For the text-containing cell, return its midpoint in (x, y) coordinate format. 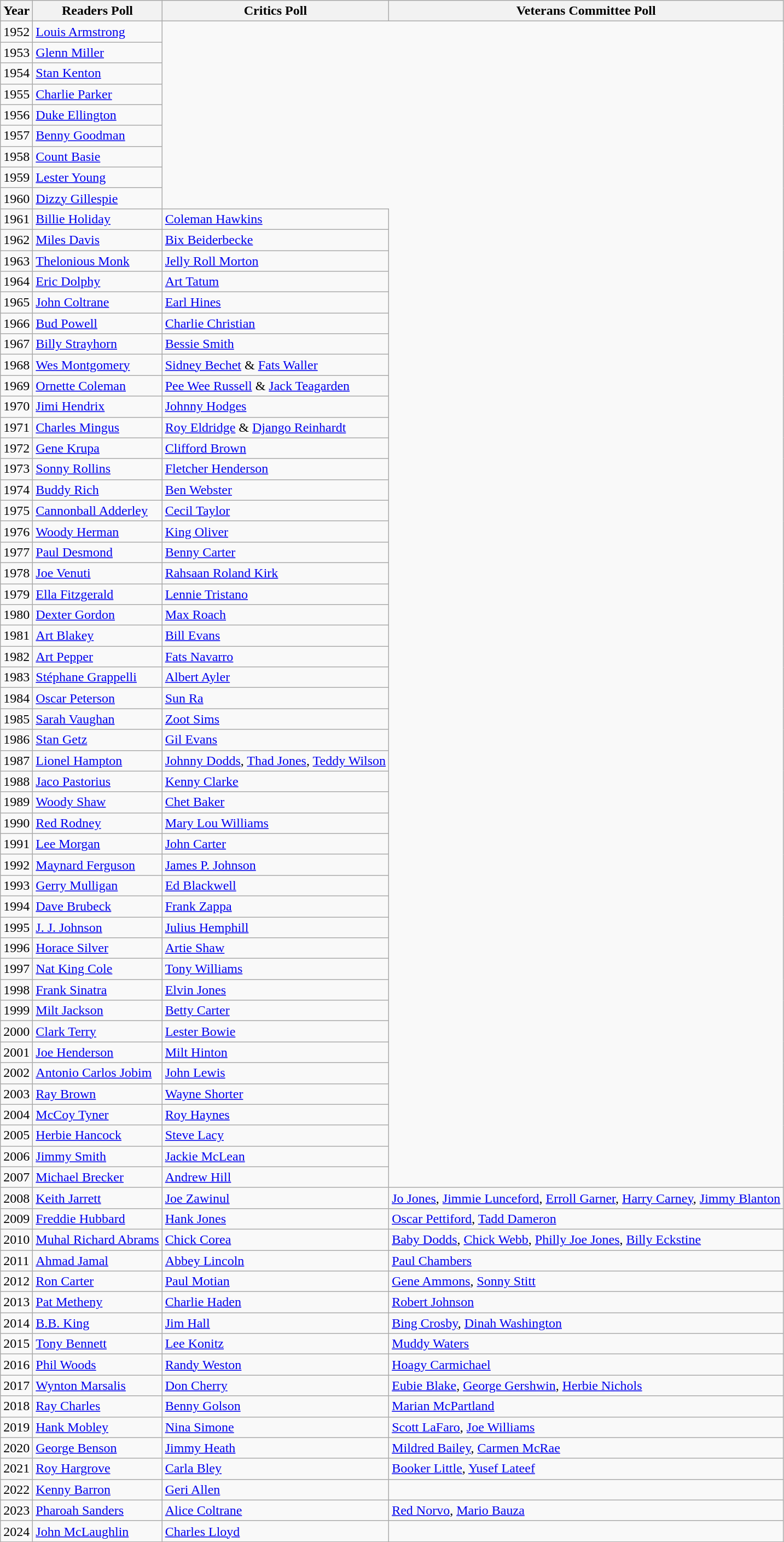
Fats Navarro (275, 657)
Ornette Coleman (97, 386)
Scott LaFaro, Joe Williams (586, 1427)
2016 (16, 1365)
Kenny Clarke (275, 781)
2005 (16, 1135)
McCoy Tyner (97, 1115)
Sarah Vaughan (97, 719)
2010 (16, 1239)
Elvin Jones (275, 990)
Hoagy Carmichael (586, 1365)
2012 (16, 1282)
Cecil Taylor (275, 511)
Clifford Brown (275, 448)
Eubie Blake, George Gershwin, Herbie Nichols (586, 1386)
1990 (16, 823)
1994 (16, 906)
Benny Carter (275, 552)
2015 (16, 1344)
1976 (16, 531)
1953 (16, 53)
Sidney Bechet & Fats Waller (275, 365)
2018 (16, 1406)
Ella Fitzgerald (97, 594)
1964 (16, 282)
1961 (16, 219)
1957 (16, 136)
Oscar Pettiford, Tadd Dameron (586, 1219)
2008 (16, 1198)
Jimmy Heath (275, 1448)
Steve Lacy (275, 1135)
Artie Shaw (275, 948)
Charlie Parker (97, 94)
Bud Powell (97, 323)
Art Pepper (97, 657)
Readers Poll (97, 11)
Count Basie (97, 156)
Robert Johnson (586, 1302)
King Oliver (275, 531)
Pharoah Sanders (97, 1510)
Ray Charles (97, 1406)
Chet Baker (275, 802)
Jimmy Smith (97, 1156)
1999 (16, 1011)
1959 (16, 177)
Marian McPartland (586, 1406)
Max Roach (275, 615)
2023 (16, 1510)
1984 (16, 698)
Roy Hargrove (97, 1469)
Gerry Mulligan (97, 885)
Roy Eldridge & Django Reinhardt (275, 427)
Lee Konitz (275, 1344)
2000 (16, 1031)
1960 (16, 198)
Bessie Smith (275, 344)
2020 (16, 1448)
Mildred Bailey, Carmen McRae (586, 1448)
1973 (16, 469)
Paul Chambers (586, 1260)
Critics Poll (275, 11)
1972 (16, 448)
Duke Ellington (97, 115)
Paul Motian (275, 1282)
1954 (16, 73)
Don Cherry (275, 1386)
2004 (16, 1115)
Eric Dolphy (97, 282)
1958 (16, 156)
Jaco Pastorius (97, 781)
Dexter Gordon (97, 615)
Gene Ammons, Sonny Stitt (586, 1282)
Zoot Sims (275, 719)
1962 (16, 240)
Bing Crosby, Dinah Washington (586, 1323)
2019 (16, 1427)
1995 (16, 927)
1989 (16, 802)
Johnny Hodges (275, 407)
Woody Shaw (97, 802)
Booker Little, Yusef Lateef (586, 1469)
1965 (16, 303)
Art Tatum (275, 282)
Ed Blackwell (275, 885)
Gene Krupa (97, 448)
Wynton Marsalis (97, 1386)
Nina Simone (275, 1427)
2001 (16, 1052)
Billy Strayhorn (97, 344)
Geri Allen (275, 1489)
Billie Holiday (97, 219)
1969 (16, 386)
Gil Evans (275, 740)
2024 (16, 1531)
Art Blakey (97, 636)
Lester Bowie (275, 1031)
Ben Webster (275, 490)
1981 (16, 636)
2022 (16, 1489)
Muddy Waters (586, 1344)
Nat King Cole (97, 969)
2009 (16, 1219)
Paul Desmond (97, 552)
Randy Weston (275, 1365)
Red Rodney (97, 823)
1997 (16, 969)
2003 (16, 1094)
Johnny Dodds, Thad Jones, Teddy Wilson (275, 761)
Jelly Roll Morton (275, 261)
1982 (16, 657)
1967 (16, 344)
Bix Beiderbecke (275, 240)
Stan Kenton (97, 73)
John Coltrane (97, 303)
Hank Mobley (97, 1427)
Year (16, 11)
2017 (16, 1386)
Betty Carter (275, 1011)
Albert Ayler (275, 677)
Louis Armstrong (97, 32)
Miles Davis (97, 240)
Charlie Haden (275, 1302)
Fletcher Henderson (275, 469)
James P. Johnson (275, 865)
Freddie Hubbard (97, 1219)
1968 (16, 365)
Red Norvo, Mario Bauza (586, 1510)
Alice Coltrane (275, 1510)
Tony Williams (275, 969)
1980 (16, 615)
Stéphane Grappelli (97, 677)
Baby Dodds, Chick Webb, Philly Joe Jones, Billy Eckstine (586, 1239)
Cannonball Adderley (97, 511)
Pat Metheny (97, 1302)
Jim Hall (275, 1323)
Earl Hines (275, 303)
1971 (16, 427)
Veterans Committee Poll (586, 11)
2013 (16, 1302)
Wayne Shorter (275, 1094)
Milt Hinton (275, 1052)
Charlie Christian (275, 323)
Rahsaan Roland Kirk (275, 573)
Jo Jones, Jimmie Lunceford, Erroll Garner, Harry Carney, Jimmy Blanton (586, 1198)
1988 (16, 781)
Frank Zappa (275, 906)
Dave Brubeck (97, 906)
Phil Woods (97, 1365)
Lester Young (97, 177)
Joe Henderson (97, 1052)
1952 (16, 32)
1956 (16, 115)
B.B. King (97, 1323)
Herbie Hancock (97, 1135)
1977 (16, 552)
Kenny Barron (97, 1489)
2007 (16, 1177)
Lee Morgan (97, 844)
Tony Bennett (97, 1344)
Thelonious Monk (97, 261)
Charles Lloyd (275, 1531)
Sonny Rollins (97, 469)
Maynard Ferguson (97, 865)
Pee Wee Russell & Jack Teagarden (275, 386)
Dizzy Gillespie (97, 198)
1955 (16, 94)
Lionel Hampton (97, 761)
Andrew Hill (275, 1177)
1985 (16, 719)
Keith Jarrett (97, 1198)
George Benson (97, 1448)
Milt Jackson (97, 1011)
Roy Haynes (275, 1115)
Joe Zawinul (275, 1198)
2002 (16, 1073)
Glenn Miller (97, 53)
2014 (16, 1323)
Stan Getz (97, 740)
1996 (16, 948)
2006 (16, 1156)
Antonio Carlos Jobim (97, 1073)
Abbey Lincoln (275, 1260)
John Carter (275, 844)
Horace Silver (97, 948)
Bill Evans (275, 636)
Charles Mingus (97, 427)
J. J. Johnson (97, 927)
Jackie McLean (275, 1156)
Ahmad Jamal (97, 1260)
1983 (16, 677)
John McLaughlin (97, 1531)
John Lewis (275, 1073)
Woody Herman (97, 531)
Oscar Peterson (97, 698)
1974 (16, 490)
Benny Goodman (97, 136)
1970 (16, 407)
1998 (16, 990)
Chick Corea (275, 1239)
Ron Carter (97, 1282)
1993 (16, 885)
1963 (16, 261)
1979 (16, 594)
Julius Hemphill (275, 927)
1986 (16, 740)
1966 (16, 323)
Ray Brown (97, 1094)
Mary Lou Williams (275, 823)
Sun Ra (275, 698)
2021 (16, 1469)
Jimi Hendrix (97, 407)
Benny Golson (275, 1406)
Lennie Tristano (275, 594)
Michael Brecker (97, 1177)
Wes Montgomery (97, 365)
Coleman Hawkins (275, 219)
Carla Bley (275, 1469)
1975 (16, 511)
1991 (16, 844)
1992 (16, 865)
Clark Terry (97, 1031)
1978 (16, 573)
Frank Sinatra (97, 990)
2011 (16, 1260)
Hank Jones (275, 1219)
Buddy Rich (97, 490)
Muhal Richard Abrams (97, 1239)
1987 (16, 761)
Joe Venuti (97, 573)
